Return [x, y] of the center of cell containing provided text 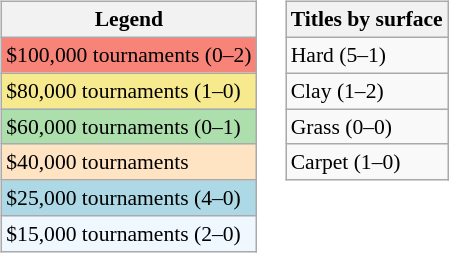
Clay (1–2) [367, 91]
Hard (5–1) [367, 55]
$15,000 tournaments (2–0) [128, 234]
$25,000 tournaments (4–0) [128, 198]
$60,000 tournaments (0–1) [128, 127]
Carpet (1–0) [367, 162]
Grass (0–0) [367, 127]
$40,000 tournaments [128, 162]
Titles by surface [367, 20]
$80,000 tournaments (1–0) [128, 91]
Legend [128, 20]
$100,000 tournaments (0–2) [128, 55]
